Return [X, Y] of the center of cell containing provided text 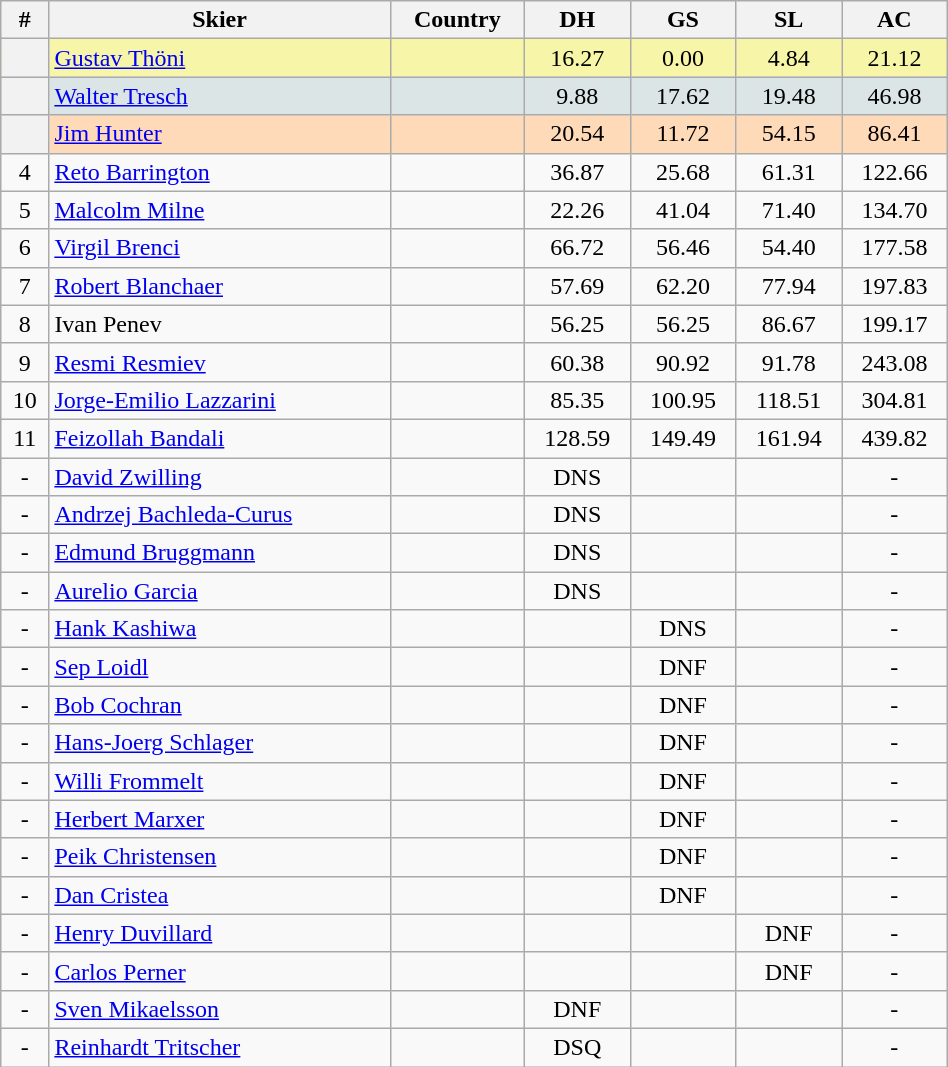
90.92 [683, 362]
Reto Barrington [220, 172]
128.59 [577, 438]
Feizollah Bandali [220, 438]
Jim Hunter [220, 134]
Bob Cochran [220, 705]
54.15 [789, 134]
17.62 [683, 96]
Willi Frommelt [220, 781]
11 [25, 438]
9.88 [577, 96]
439.82 [895, 438]
4 [25, 172]
46.98 [895, 96]
19.48 [789, 96]
Country [457, 20]
Ivan Penev [220, 324]
61.31 [789, 172]
134.70 [895, 210]
60.38 [577, 362]
77.94 [789, 286]
11.72 [683, 134]
Robert Blanchaer [220, 286]
21.12 [895, 58]
Resmi Resmiev [220, 362]
56.46 [683, 248]
118.51 [789, 400]
Hank Kashiwa [220, 629]
0.00 [683, 58]
Jorge-Emilio Lazzarini [220, 400]
Edmund Bruggmann [220, 553]
161.94 [789, 438]
41.04 [683, 210]
# [25, 20]
197.83 [895, 286]
22.26 [577, 210]
20.54 [577, 134]
5 [25, 210]
Reinhardt Tritscher [220, 1047]
AC [895, 20]
6 [25, 248]
71.40 [789, 210]
Sven Mikaelsson [220, 1009]
8 [25, 324]
Hans-Joerg Schlager [220, 743]
10 [25, 400]
Aurelio Garcia [220, 591]
Henry Duvillard [220, 933]
199.17 [895, 324]
85.35 [577, 400]
Virgil Brenci [220, 248]
Herbert Marxer [220, 819]
54.40 [789, 248]
Skier [220, 20]
Gustav Thöni [220, 58]
GS [683, 20]
149.49 [683, 438]
91.78 [789, 362]
36.87 [577, 172]
86.67 [789, 324]
Walter Tresch [220, 96]
100.95 [683, 400]
16.27 [577, 58]
66.72 [577, 248]
62.20 [683, 286]
Peik Christensen [220, 857]
304.81 [895, 400]
DSQ [577, 1047]
177.58 [895, 248]
Malcolm Milne [220, 210]
SL [789, 20]
Sep Loidl [220, 667]
4.84 [789, 58]
9 [25, 362]
Dan Cristea [220, 895]
243.08 [895, 362]
122.66 [895, 172]
David Zwilling [220, 477]
DH [577, 20]
57.69 [577, 286]
86.41 [895, 134]
25.68 [683, 172]
7 [25, 286]
Carlos Perner [220, 971]
Andrzej Bachleda-Curus [220, 515]
